Scan for the cell matching the given text and deliver its [x, y] coordinate at center. 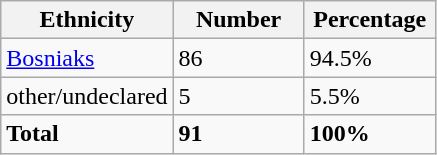
86 [238, 58]
Bosniaks [87, 58]
Percentage [370, 20]
Ethnicity [87, 20]
other/undeclared [87, 96]
Number [238, 20]
Total [87, 134]
94.5% [370, 58]
100% [370, 134]
5 [238, 96]
5.5% [370, 96]
91 [238, 134]
